Locate the cell with the specified text and output its (X, Y) center coordinate. 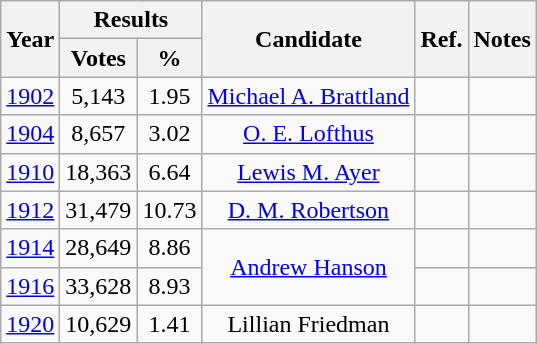
10.73 (170, 210)
1914 (30, 248)
1902 (30, 96)
D. M. Robertson (308, 210)
8,657 (98, 134)
Year (30, 39)
% (170, 58)
33,628 (98, 286)
1904 (30, 134)
6.64 (170, 172)
Andrew Hanson (308, 267)
Votes (98, 58)
Results (131, 20)
1.95 (170, 96)
Notes (502, 39)
1916 (30, 286)
1912 (30, 210)
18,363 (98, 172)
O. E. Lofthus (308, 134)
1910 (30, 172)
3.02 (170, 134)
Ref. (442, 39)
10,629 (98, 324)
8.86 (170, 248)
28,649 (98, 248)
5,143 (98, 96)
Candidate (308, 39)
Lewis M. Ayer (308, 172)
1920 (30, 324)
Michael A. Brattland (308, 96)
1.41 (170, 324)
31,479 (98, 210)
8.93 (170, 286)
Lillian Friedman (308, 324)
